Return (x, y) of the center of cell containing provided text 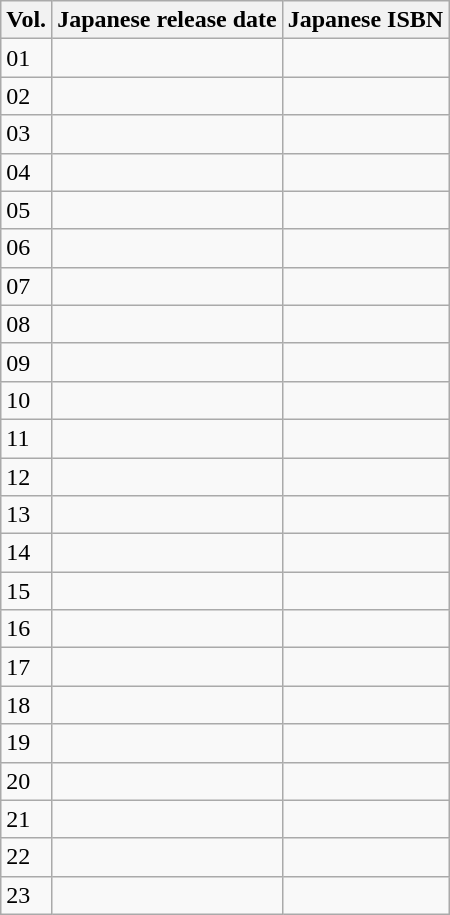
10 (26, 400)
08 (26, 324)
21 (26, 819)
05 (26, 210)
23 (26, 895)
17 (26, 667)
12 (26, 477)
02 (26, 96)
09 (26, 362)
07 (26, 286)
15 (26, 591)
11 (26, 438)
13 (26, 515)
19 (26, 743)
20 (26, 781)
Japanese ISBN (365, 20)
16 (26, 629)
18 (26, 705)
01 (26, 58)
06 (26, 248)
22 (26, 857)
Japanese release date (168, 20)
03 (26, 134)
Vol. (26, 20)
04 (26, 172)
14 (26, 553)
